Pinpoint the cell where the given text exists, returning its (x, y) midpoint coordinate. 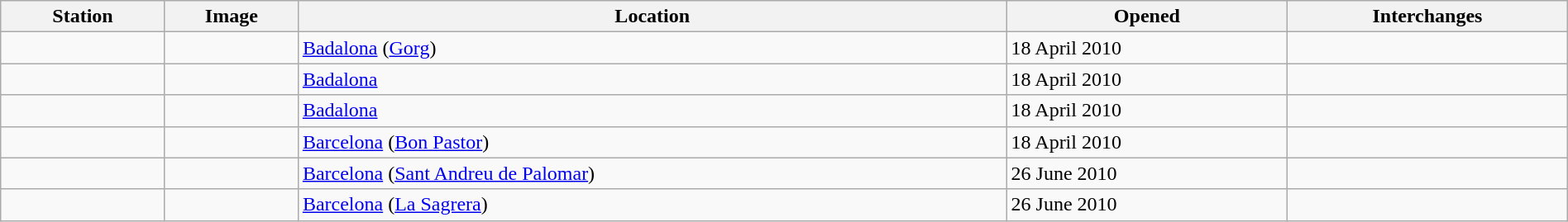
Image (232, 17)
Barcelona (La Sagrera) (652, 205)
Location (652, 17)
Barcelona (Bon Pastor) (652, 142)
Station (83, 17)
Barcelona (Sant Andreu de Palomar) (652, 173)
Interchanges (1427, 17)
Badalona (Gorg) (652, 48)
Opened (1147, 17)
